Output the [x, y] coordinate of the center of the cell containing the given text.  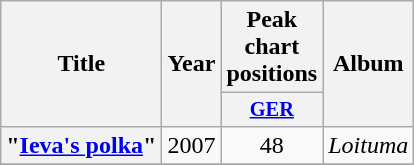
48 [272, 145]
2007 [192, 145]
"Ieva's polka" [82, 145]
GER [272, 110]
Title [82, 64]
Year [192, 64]
Loituma [368, 145]
Peak chart positions [272, 47]
Album [368, 64]
